Determine the [x, y] coordinate at the center of the cell enclosing the given text.  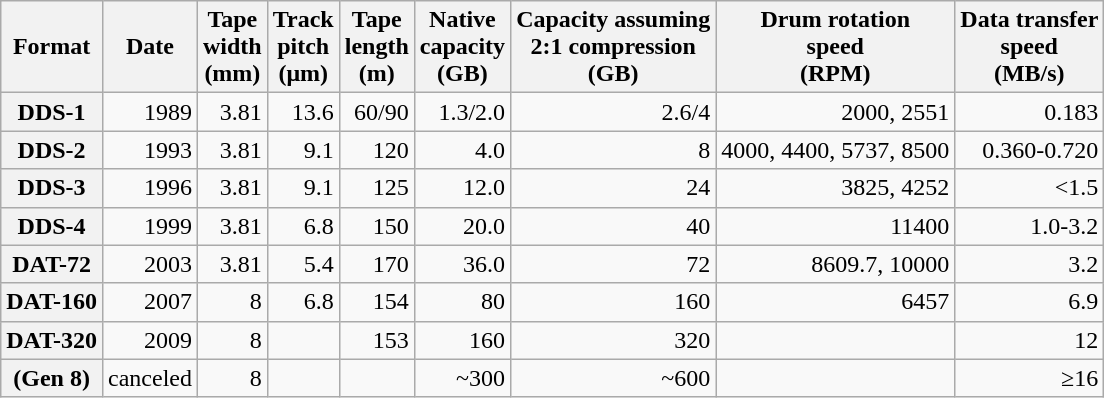
2003 [150, 264]
~300 [462, 378]
3825, 4252 [836, 188]
DAT-160 [52, 302]
Drum rotationspeed(RPM) [836, 47]
24 [614, 188]
Tapelength(m) [376, 47]
5.4 [303, 264]
36.0 [462, 264]
DAT-320 [52, 340]
11400 [836, 226]
80 [462, 302]
DAT-72 [52, 264]
60/90 [376, 112]
8609.7, 10000 [836, 264]
20.0 [462, 226]
150 [376, 226]
0.360-0.720 [1030, 150]
<1.5 [1030, 188]
6.9 [1030, 302]
(Gen 8) [52, 378]
2009 [150, 340]
125 [376, 188]
1993 [150, 150]
Format [52, 47]
1996 [150, 188]
320 [614, 340]
0.183 [1030, 112]
1989 [150, 112]
DDS-2 [52, 150]
170 [376, 264]
~600 [614, 378]
6457 [836, 302]
DDS-4 [52, 226]
4000, 4400, 5737, 8500 [836, 150]
153 [376, 340]
120 [376, 150]
13.6 [303, 112]
Data transferspeed(MB/s) [1030, 47]
DDS-3 [52, 188]
12.0 [462, 188]
≥16 [1030, 378]
Tapewidth(mm) [232, 47]
12 [1030, 340]
72 [614, 264]
154 [376, 302]
2007 [150, 302]
4.0 [462, 150]
Nativecapacity(GB) [462, 47]
2000, 2551 [836, 112]
canceled [150, 378]
40 [614, 226]
Date [150, 47]
3.2 [1030, 264]
DDS-1 [52, 112]
1999 [150, 226]
2.6/4 [614, 112]
1.0-3.2 [1030, 226]
Capacity assuming2:1 compression(GB) [614, 47]
1.3/2.0 [462, 112]
Trackpitch(μm) [303, 47]
